Extract the [X, Y] coordinate from the center of the cell holding the provided text.  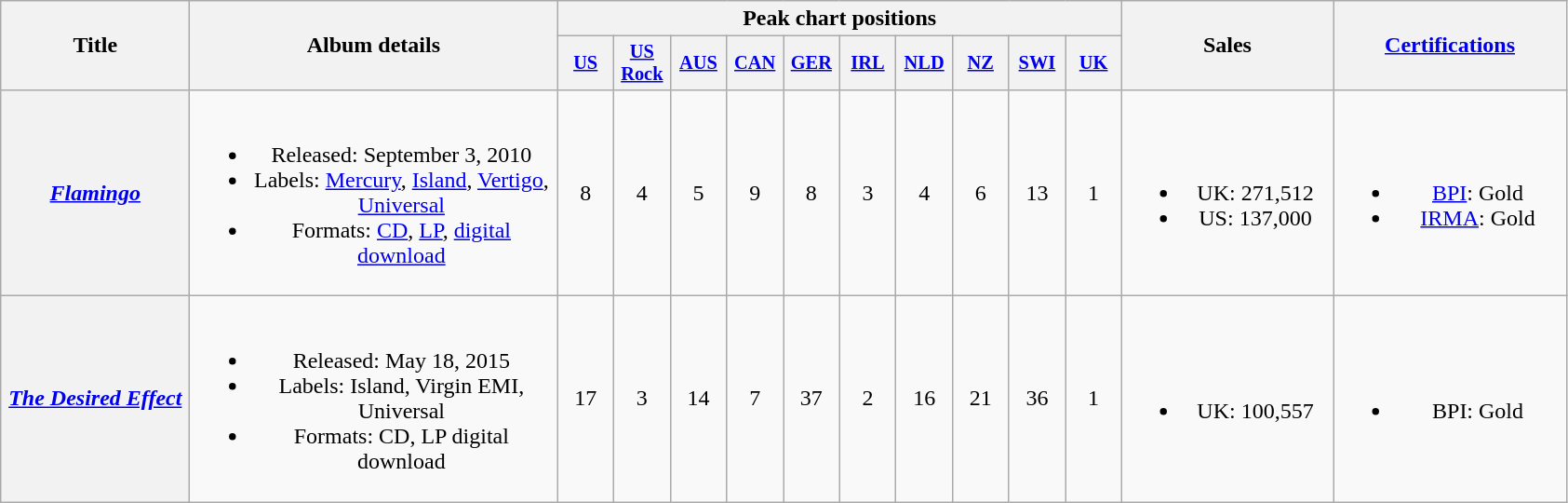
NZ [981, 63]
GER [811, 63]
Peak chart positions [839, 19]
2 [867, 399]
Certifications [1450, 46]
Flamingo [95, 192]
Released: May 18, 2015Labels: Island, Virgin EMI, UniversalFormats: CD, LP digital download [374, 399]
AUS [698, 63]
13 [1037, 192]
SWI [1037, 63]
Album details [374, 46]
16 [925, 399]
7 [756, 399]
UK: 100,557 [1226, 399]
17 [586, 399]
IRL [867, 63]
14 [698, 399]
The Desired Effect [95, 399]
36 [1037, 399]
9 [756, 192]
NLD [925, 63]
BPI: Gold [1450, 399]
5 [698, 192]
UK: 271,512US: 137,000 [1226, 192]
Released: September 3, 2010Labels: Mercury, Island, Vertigo, UniversalFormats: CD, LP, digital download [374, 192]
UK [1094, 63]
Sales [1226, 46]
CAN [756, 63]
21 [981, 399]
Title [95, 46]
6 [981, 192]
USRock [642, 63]
US [586, 63]
BPI: GoldIRMA: Gold [1450, 192]
37 [811, 399]
